Provide the [x, y] coordinate of the cell's center where the given text is located.  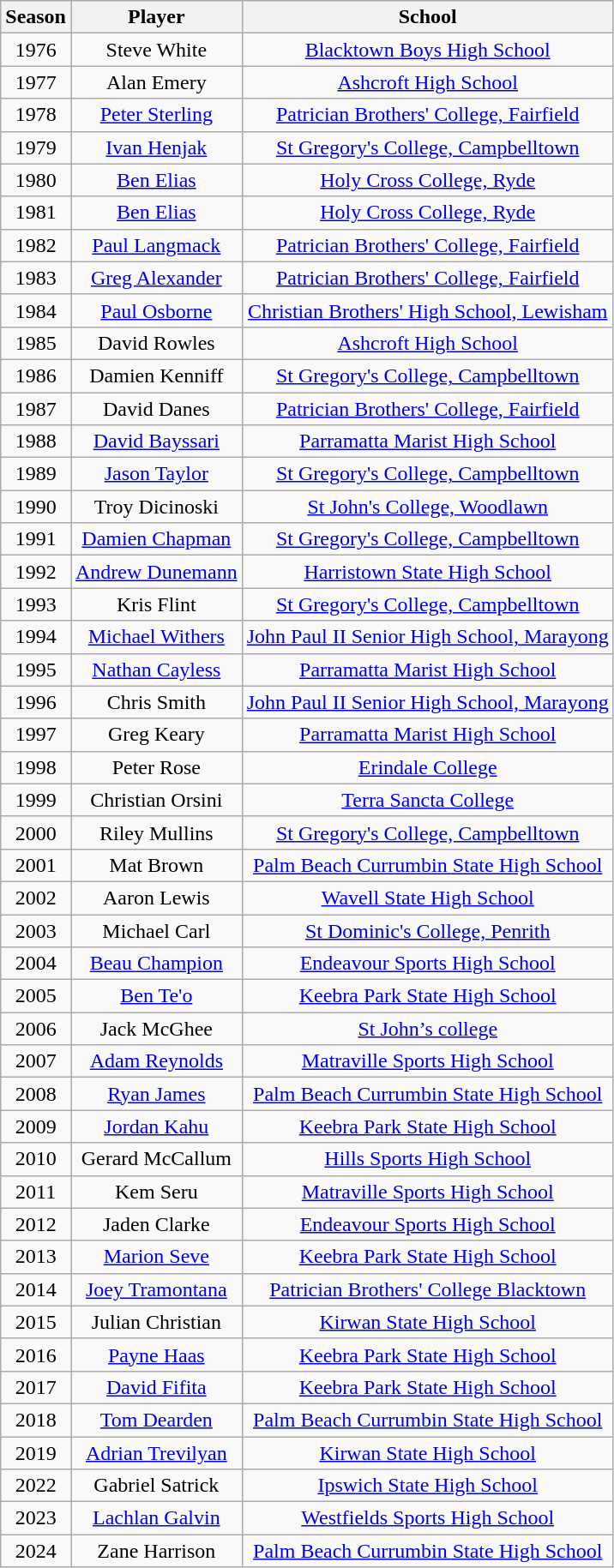
Adam Reynolds [156, 1061]
2018 [36, 1420]
Aaron Lewis [156, 898]
Riley Mullins [156, 832]
1977 [36, 82]
Michael Carl [156, 930]
Steve White [156, 50]
Julian Christian [156, 1322]
Ryan James [156, 1094]
Gerard McCallum [156, 1159]
2023 [36, 1518]
School [427, 17]
Kris Flint [156, 604]
Greg Alexander [156, 278]
Erindale College [427, 767]
2005 [36, 996]
Blacktown Boys High School [427, 50]
1996 [36, 702]
Alan Emery [156, 82]
1981 [36, 213]
1982 [36, 245]
Paul Osborne [156, 310]
David Bayssari [156, 442]
St John’s college [427, 1029]
1998 [36, 767]
Harristown State High School [427, 572]
Jordan Kahu [156, 1126]
Terra Sancta College [427, 800]
Tom Dearden [156, 1420]
Nathan Cayless [156, 670]
1976 [36, 50]
1985 [36, 343]
2011 [36, 1192]
Westfields Sports High School [427, 1518]
Adrian Trevilyan [156, 1453]
Peter Rose [156, 767]
1991 [36, 539]
Ben Te'o [156, 996]
2016 [36, 1355]
1997 [36, 735]
2015 [36, 1322]
2014 [36, 1289]
Marion Seve [156, 1257]
2012 [36, 1224]
Patrician Brothers' College Blacktown [427, 1289]
1983 [36, 278]
Season [36, 17]
2013 [36, 1257]
2017 [36, 1387]
Michael Withers [156, 637]
Damien Kenniff [156, 375]
2006 [36, 1029]
David Fifita [156, 1387]
2002 [36, 898]
Paul Langmack [156, 245]
1994 [36, 637]
David Danes [156, 409]
1978 [36, 115]
Christian Brothers' High School, Lewisham [427, 310]
1979 [36, 147]
St John's College, Woodlawn [427, 507]
1980 [36, 180]
2008 [36, 1094]
Kem Seru [156, 1192]
1993 [36, 604]
Andrew Dunemann [156, 572]
2007 [36, 1061]
2024 [36, 1551]
2000 [36, 832]
Ipswich State High School [427, 1486]
Joey Tramontana [156, 1289]
1987 [36, 409]
Chris Smith [156, 702]
2022 [36, 1486]
Jason Taylor [156, 474]
1995 [36, 670]
2019 [36, 1453]
Beau Champion [156, 964]
Payne Haas [156, 1355]
Peter Sterling [156, 115]
Troy Dicinoski [156, 507]
1990 [36, 507]
2009 [36, 1126]
Wavell State High School [427, 898]
1986 [36, 375]
Lachlan Galvin [156, 1518]
Hills Sports High School [427, 1159]
David Rowles [156, 343]
Zane Harrison [156, 1551]
2010 [36, 1159]
Player [156, 17]
1999 [36, 800]
Damien Chapman [156, 539]
2003 [36, 930]
Jack McGhee [156, 1029]
Jaden Clarke [156, 1224]
1989 [36, 474]
St Dominic's College, Penrith [427, 930]
Ivan Henjak [156, 147]
1992 [36, 572]
Christian Orsini [156, 800]
2001 [36, 865]
1988 [36, 442]
Gabriel Satrick [156, 1486]
1984 [36, 310]
Mat Brown [156, 865]
2004 [36, 964]
Greg Keary [156, 735]
